Determine the [X, Y] coordinate at the center of the cell enclosing the given text.  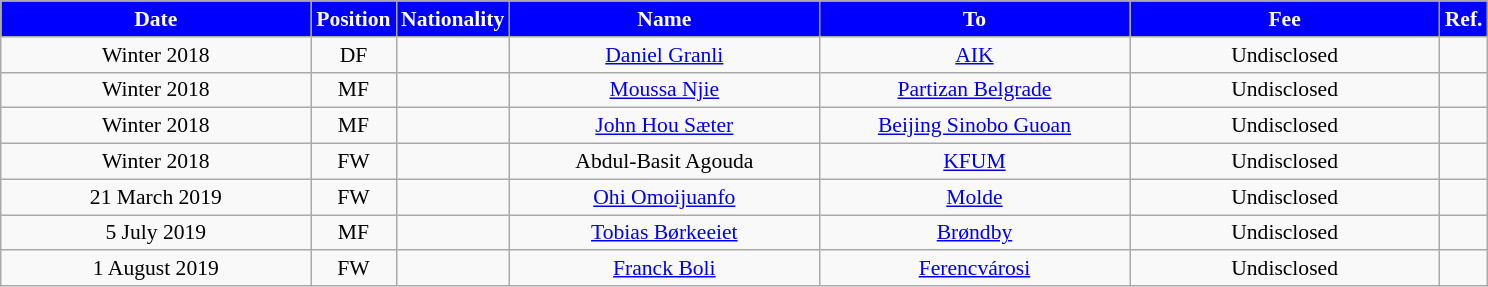
21 March 2019 [156, 197]
Franck Boli [664, 269]
Name [664, 19]
Moussa Njie [664, 90]
DF [354, 55]
Molde [974, 197]
1 August 2019 [156, 269]
To [974, 19]
John Hou Sæter [664, 126]
Ohi Omoijuanfo [664, 197]
Brøndby [974, 233]
Daniel Granli [664, 55]
KFUM [974, 162]
Nationality [452, 19]
Position [354, 19]
Ref. [1464, 19]
5 July 2019 [156, 233]
Date [156, 19]
Partizan Belgrade [974, 90]
Fee [1285, 19]
Tobias Børkeeiet [664, 233]
Beijing Sinobo Guoan [974, 126]
Ferencvárosi [974, 269]
Abdul-Basit Agouda [664, 162]
AIK [974, 55]
